Output the (X, Y) coordinate of the center of the cell containing the given text.  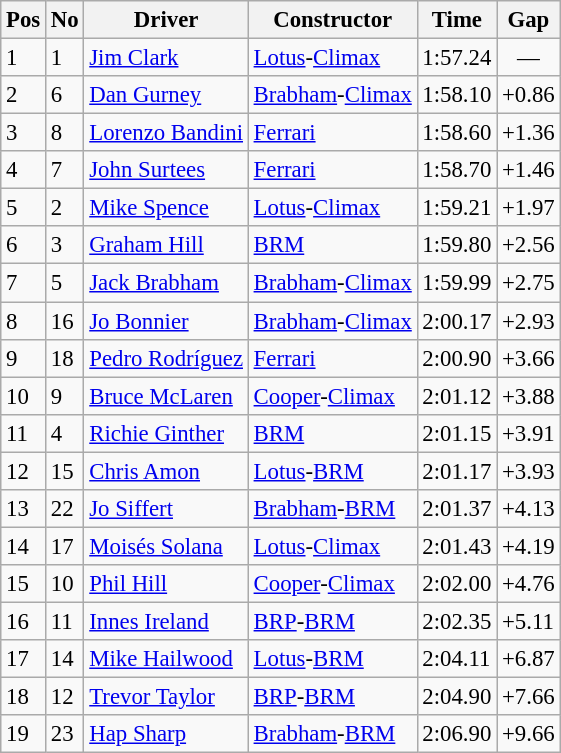
+1.36 (528, 133)
Jo Siffert (166, 509)
+2.75 (528, 283)
13 (24, 509)
1:59.21 (457, 208)
1:58.60 (457, 133)
Graham Hill (166, 245)
+5.11 (528, 621)
Time (457, 20)
1:59.80 (457, 245)
2:04.90 (457, 697)
+7.66 (528, 697)
Trevor Taylor (166, 697)
Jack Brabham (166, 283)
Pedro Rodríguez (166, 358)
2:01.12 (457, 396)
19 (24, 734)
2:00.90 (457, 358)
Bruce McLaren (166, 396)
1:58.10 (457, 95)
Chris Amon (166, 471)
22 (65, 509)
2:01.37 (457, 509)
Pos (24, 20)
23 (65, 734)
2:01.43 (457, 546)
+4.13 (528, 509)
1:57.24 (457, 58)
Mike Spence (166, 208)
2:02.35 (457, 621)
Moisés Solana (166, 546)
+9.66 (528, 734)
2:01.15 (457, 433)
Jo Bonnier (166, 321)
2:01.17 (457, 471)
John Surtees (166, 170)
+1.97 (528, 208)
+3.66 (528, 358)
+3.91 (528, 433)
Mike Hailwood (166, 659)
2:04.11 (457, 659)
Dan Gurney (166, 95)
1:58.70 (457, 170)
2:06.90 (457, 734)
+3.88 (528, 396)
Driver (166, 20)
+1.46 (528, 170)
Richie Ginther (166, 433)
Gap (528, 20)
2:00.17 (457, 321)
+2.56 (528, 245)
Lorenzo Bandini (166, 133)
+0.86 (528, 95)
Innes Ireland (166, 621)
Hap Sharp (166, 734)
2:02.00 (457, 584)
+4.19 (528, 546)
— (528, 58)
+3.93 (528, 471)
No (65, 20)
+2.93 (528, 321)
Phil Hill (166, 584)
+4.76 (528, 584)
Jim Clark (166, 58)
+6.87 (528, 659)
1:59.99 (457, 283)
Constructor (332, 20)
